Detect which cell encompasses the target text, then output its [X, Y] center coordinate. 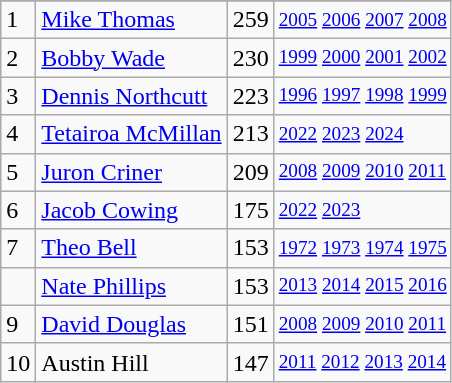
7 [18, 248]
Theo Bell [132, 248]
Mike Thomas [132, 20]
4 [18, 134]
230 [250, 58]
213 [250, 134]
147 [250, 362]
Nate Phillips [132, 286]
Jacob Cowing [132, 210]
2022 2023 [362, 210]
Austin Hill [132, 362]
1996 1997 1998 1999 [362, 96]
2005 2006 2007 2008 [362, 20]
2 [18, 58]
3 [18, 96]
5 [18, 172]
209 [250, 172]
2013 2014 2015 2016 [362, 286]
1999 2000 2001 2002 [362, 58]
223 [250, 96]
2022 2023 2024 [362, 134]
Dennis Northcutt [132, 96]
David Douglas [132, 324]
9 [18, 324]
175 [250, 210]
Tetairoa McMillan [132, 134]
151 [250, 324]
10 [18, 362]
1972 1973 1974 1975 [362, 248]
1 [18, 20]
259 [250, 20]
2011 2012 2013 2014 [362, 362]
Juron Criner [132, 172]
6 [18, 210]
Bobby Wade [132, 58]
